Determine the (x, y) coordinate at the center of the cell enclosing the given text.  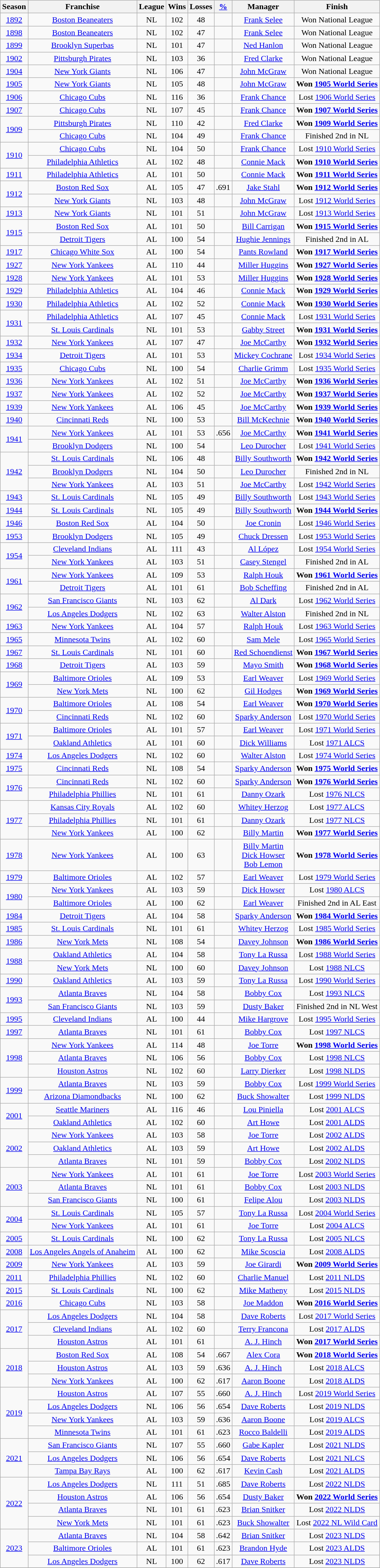
Chuck Dressen (263, 536)
Won 1929 World Series (337, 291)
1993 (14, 1000)
114 (177, 1045)
1990 (14, 980)
1977 (14, 820)
1898 (14, 33)
1931 (14, 323)
Won 1978 World Series (337, 855)
1974 (14, 755)
Felipe Alou (263, 1200)
Lost 2008 ALDS (337, 1252)
Lost 2019 ALCS (337, 1419)
Lost 1912 World Series (337, 200)
Won 1910 World Series (337, 162)
Lost 1999 World Series (337, 1084)
Larry Dierker (263, 1071)
Kansas City Royals (82, 807)
Won 1998 World Series (337, 1045)
Won 1932 World Series (337, 342)
Lost 2021 ALDS (337, 1471)
1965 (14, 639)
Mickey Cochrane (263, 355)
Won 2009 World Series (337, 1264)
1913 (14, 213)
1940 (14, 420)
1915 (14, 233)
Won 1915 World Series (337, 226)
Won 1944 World Series (337, 510)
1967 (14, 652)
2008 (14, 1252)
1954 (14, 555)
1980 (14, 896)
.656 (223, 433)
.685 (223, 1484)
Lost 1979 World Series (337, 877)
43 (201, 549)
Lost 2004 World Series (337, 1213)
1985 (14, 929)
1892 (14, 20)
Brooklyn Superbas (82, 45)
Lost 1993 NLCS (337, 993)
Lost 1970 World Series (337, 717)
Lost 1988 NLCS (337, 967)
Lost 1934 World Series (337, 355)
Lost 1976 NLCS (337, 794)
Lost 1971 ALCS (337, 742)
1934 (14, 355)
1946 (14, 523)
Al López (263, 549)
1969 (14, 684)
Won 1911 World Series (337, 175)
1904 (14, 71)
% (223, 7)
Lost 2019 ALDS (337, 1432)
2009 (14, 1264)
2017 (14, 1329)
1944 (14, 510)
Won 1928 World Series (337, 278)
Lost 1995 World Series (337, 1019)
Lost 2001 ALDS (337, 1122)
Won 1936 World Series (337, 381)
2002 (14, 1148)
1927 (14, 265)
Lost 1998 NLCS (337, 1058)
Won 1931 World Series (337, 329)
Bill Carrigan (263, 226)
1936 (14, 381)
1899 (14, 45)
1997 (14, 1032)
1963 (14, 626)
2005 (14, 1239)
Lost 1965 World Series (337, 639)
1941 (14, 439)
2016 (14, 1303)
Losses (201, 7)
Lost 1988 World Series (337, 954)
Alex Cora (263, 1355)
Won 1912 World Series (337, 188)
Won 1927 World Series (337, 265)
1937 (14, 394)
1962 (14, 607)
Won 1976 World Series (337, 781)
Lost 1935 World Series (337, 368)
1907 (14, 110)
Won 2018 World Series (337, 1355)
Casey Stengel (263, 562)
Finished 2nd in NL West (337, 1006)
42 (201, 123)
Lost 2023 ALDS (337, 1548)
Won 1937 World Series (337, 394)
Seattle Mariners (82, 1109)
Lost 1954 World Series (337, 549)
Lost 2004 ALCS (337, 1226)
1986 (14, 942)
Billy Martin (263, 833)
Gil Hodges (263, 691)
2004 (14, 1219)
1932 (14, 342)
Lost 1998 NLDS (337, 1071)
Joe Girardi (263, 1264)
Ned Hanlon (263, 45)
Jake Stahl (263, 188)
Joe Cronin (263, 523)
Lost 1946 World Series (337, 523)
Won 1909 World Series (337, 123)
Chicago White Sox (82, 252)
1984 (14, 916)
Lost 1985 World Series (337, 929)
1943 (14, 497)
Manager (263, 7)
Lost 1963 World Series (337, 626)
Terry Francona (263, 1329)
Won 1969 World Series (337, 691)
1928 (14, 278)
1978 (14, 855)
Won 1961 World Series (337, 575)
Lost 1953 World Series (337, 536)
Lost 1942 World Series (337, 484)
Lost 1971 World Series (337, 730)
Tampa Bay Rays (82, 1471)
Lost 2003 World Series (337, 1174)
Won 1930 World Series (337, 304)
1995 (14, 1019)
1942 (14, 471)
Lost 1974 World Series (337, 755)
Mike Matheny (263, 1290)
1988 (14, 961)
1979 (14, 877)
1971 (14, 736)
1935 (14, 368)
1911 (14, 175)
Won 2022 World Series (337, 1497)
Lost 2002 NLDS (337, 1161)
Lost 2019 World Series (337, 1393)
Won 1940 World Series (337, 420)
Lost 1990 World Series (337, 980)
Won 1967 World Series (337, 652)
Won 1939 World Series (337, 407)
2023 (14, 1548)
Lost 1977 NLCS (337, 820)
Lost 1980 ALCS (337, 890)
Charlie Grimm (263, 368)
1970 (14, 710)
Won 1977 World Series (337, 833)
1999 (14, 1090)
.667 (223, 1355)
1912 (14, 194)
Lost 1941 World Series (337, 446)
2018 (14, 1368)
1961 (14, 581)
Lou Piniella (263, 1109)
Lost 2005 NLCS (337, 1239)
Lost 2022 NL Wild Card (337, 1523)
Won 1941 World Series (337, 433)
2003 (14, 1187)
Mike Hargrove (263, 1019)
Brandon Hyde (263, 1548)
Arizona Diamondbacks (82, 1097)
Al Dark (263, 601)
1906 (14, 97)
Joe Maddon (263, 1303)
Season (14, 7)
Los Angeles Angels of Anaheim (82, 1252)
1917 (14, 252)
2021 (14, 1458)
Rocco Baldelli (263, 1432)
1909 (14, 129)
Won 1917 World Series (337, 252)
Won 1907 World Series (337, 110)
Lost 1997 NLCS (337, 1032)
Mayo Smith (263, 665)
Lost 2021 NLCS (337, 1458)
Lost 2001 ALCS (337, 1109)
Lost 2018 ALDS (337, 1380)
2019 (14, 1413)
Dick Howser (263, 890)
Lost 1943 World Series (337, 497)
Lost 2017 World Series (337, 1316)
1905 (14, 84)
Mike Scoscia (263, 1252)
1998 (14, 1058)
Won 1975 World Series (337, 768)
Lost 1977 ALCS (337, 807)
Hughie Jennings (263, 239)
Lost 2011 NLDS (337, 1277)
Kevin Cash (263, 1471)
1975 (14, 768)
Won 2017 World Series (337, 1342)
Lost 1962 World Series (337, 601)
Wins (177, 7)
Lost 2015 NLDS (337, 1290)
1910 (14, 155)
Won 1986 World Series (337, 942)
Lost 1931 World Series (337, 316)
Finished 2nd in AL East (337, 903)
Pants Rowland (263, 252)
1939 (14, 407)
Red Schoendienst (263, 652)
Gabby Street (263, 329)
Lost 1910 World Series (337, 149)
1902 (14, 58)
1968 (14, 665)
.642 (223, 1535)
Lost 2021 NLDS (337, 1445)
Lost 1999 NLDS (337, 1097)
Lost 2018 ALCS (337, 1368)
2015 (14, 1290)
Won 1984 World Series (337, 916)
Charlie Manuel (263, 1277)
Won 1905 World Series (337, 84)
Lost 2019 NLDS (337, 1406)
1953 (14, 536)
Dick Williams (263, 742)
Bob Scheffing (263, 588)
Lost 1906 World Series (337, 97)
League (152, 7)
Won 1970 World Series (337, 704)
Lost 1969 World Series (337, 678)
Franchise (82, 7)
Won 1968 World Series (337, 665)
Won 2016 World Series (337, 1303)
.691 (223, 188)
2022 (14, 1503)
2011 (14, 1277)
1929 (14, 291)
Billy MartinDick HowserBob Lemon (263, 855)
2001 (14, 1116)
Lost 2017 ALDS (337, 1329)
Lost 1913 World Series (337, 213)
1930 (14, 304)
Finish (337, 7)
Won 1942 World Series (337, 459)
1976 (14, 788)
Bill McKechnie (263, 420)
Sam Mele (263, 639)
Gabe Kapler (263, 1445)
